Return (X, Y) of the center of cell containing provided text 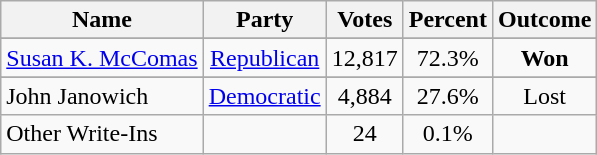
27.6% (448, 96)
72.3% (448, 58)
24 (364, 134)
Outcome (544, 20)
John Janowich (102, 96)
Percent (448, 20)
Votes (364, 20)
Party (264, 20)
Republican (264, 58)
Won (544, 58)
Lost (544, 96)
Susan K. McComas (102, 58)
4,884 (364, 96)
Name (102, 20)
12,817 (364, 58)
Democratic (264, 96)
Other Write-Ins (102, 134)
0.1% (448, 134)
